For the text-containing cell, return its midpoint in (X, Y) coordinate format. 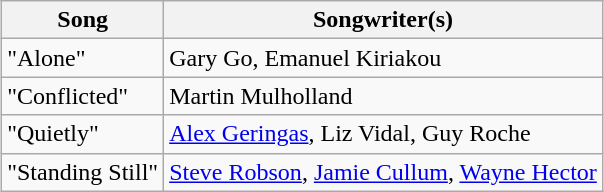
"Standing Still" (83, 172)
Song (83, 20)
Steve Robson, Jamie Cullum, Wayne Hector (384, 172)
"Conflicted" (83, 96)
Alex Geringas, Liz Vidal, Guy Roche (384, 134)
"Alone" (83, 58)
Martin Mulholland (384, 96)
Gary Go, Emanuel Kiriakou (384, 58)
"Quietly" (83, 134)
Songwriter(s) (384, 20)
